From the cell containing the given text, extract its center point as (x, y) coordinate. 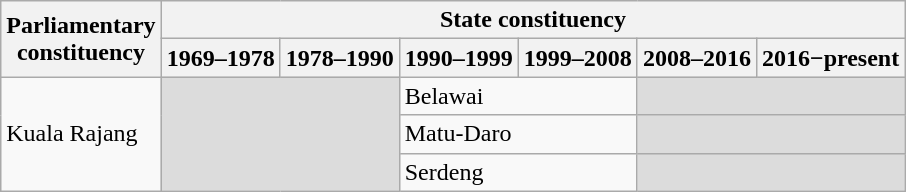
1978–1990 (340, 58)
Matu-Daro (518, 134)
Parliamentaryconstituency (81, 39)
State constituency (533, 20)
Belawai (518, 96)
2008–2016 (696, 58)
1969–1978 (220, 58)
Kuala Rajang (81, 134)
Serdeng (518, 172)
1999–2008 (578, 58)
1990–1999 (458, 58)
2016−present (830, 58)
